Detect which cell encompasses the target text, then output its (X, Y) center coordinate. 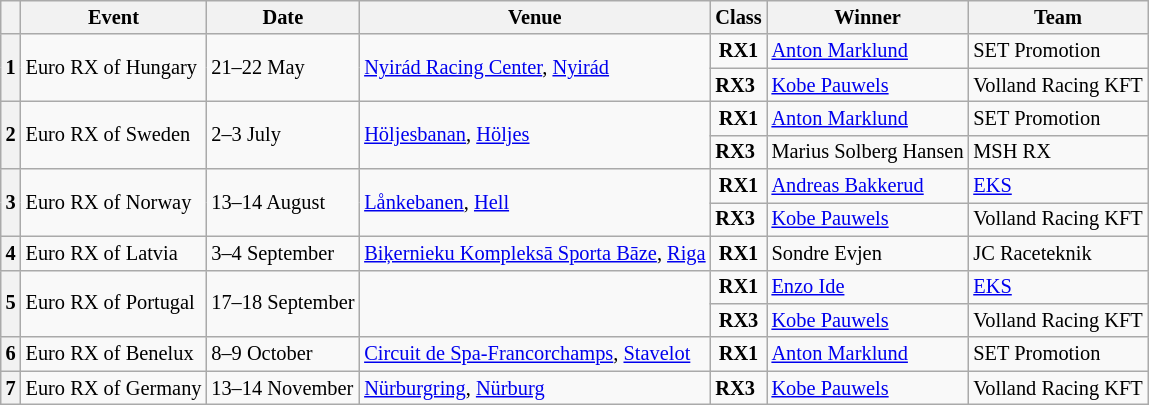
5 (11, 304)
3–4 September (282, 253)
Biķernieku Kompleksā Sporta Bāze, Riga (534, 253)
Andreas Bakkerud (868, 186)
Venue (534, 17)
Marius Solberg Hansen (868, 152)
Winner (868, 17)
Class (738, 17)
Euro RX of Norway (114, 202)
Date (282, 17)
Sondre Evjen (868, 253)
Euro RX of Portugal (114, 304)
8–9 October (282, 354)
17–18 September (282, 304)
Nürburgring, Nürburg (534, 388)
Nyirád Racing Center, Nyirád (534, 68)
Euro RX of Hungary (114, 68)
JC Raceteknik (1058, 253)
13–14 August (282, 202)
Enzo Ide (868, 287)
Lånkebanen, Hell (534, 202)
21–22 May (282, 68)
Euro RX of Latvia (114, 253)
Event (114, 17)
4 (11, 253)
2–3 July (282, 134)
Euro RX of Sweden (114, 134)
7 (11, 388)
Euro RX of Benelux (114, 354)
2 (11, 134)
3 (11, 202)
Euro RX of Germany (114, 388)
Höljesbanan, Höljes (534, 134)
MSH RX (1058, 152)
1 (11, 68)
Circuit de Spa-Francorchamps, Stavelot (534, 354)
6 (11, 354)
13–14 November (282, 388)
Team (1058, 17)
